Provide the [x, y] coordinate of the cell's center where the given text is located.  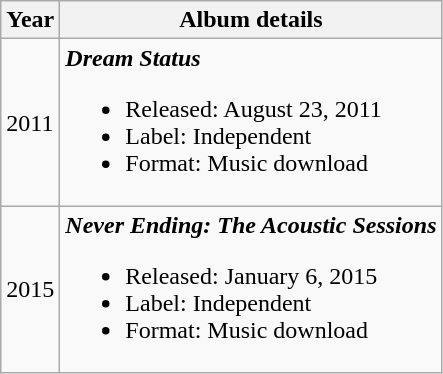
Album details [251, 20]
Dream StatusReleased: August 23, 2011Label: IndependentFormat: Music download [251, 122]
Year [30, 20]
2011 [30, 122]
Never Ending: The Acoustic SessionsReleased: January 6, 2015Label: IndependentFormat: Music download [251, 290]
2015 [30, 290]
